For the text-containing cell, return its midpoint in [x, y] coordinate format. 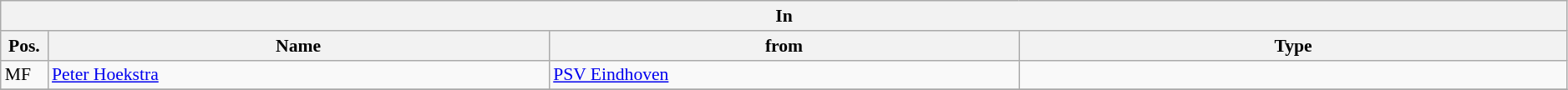
PSV Eindhoven [784, 75]
Type [1293, 46]
from [784, 46]
Name [298, 46]
In [784, 16]
Pos. [24, 46]
Peter Hoekstra [298, 75]
MF [24, 75]
